From the cell containing the given text, extract its center point as [X, Y] coordinate. 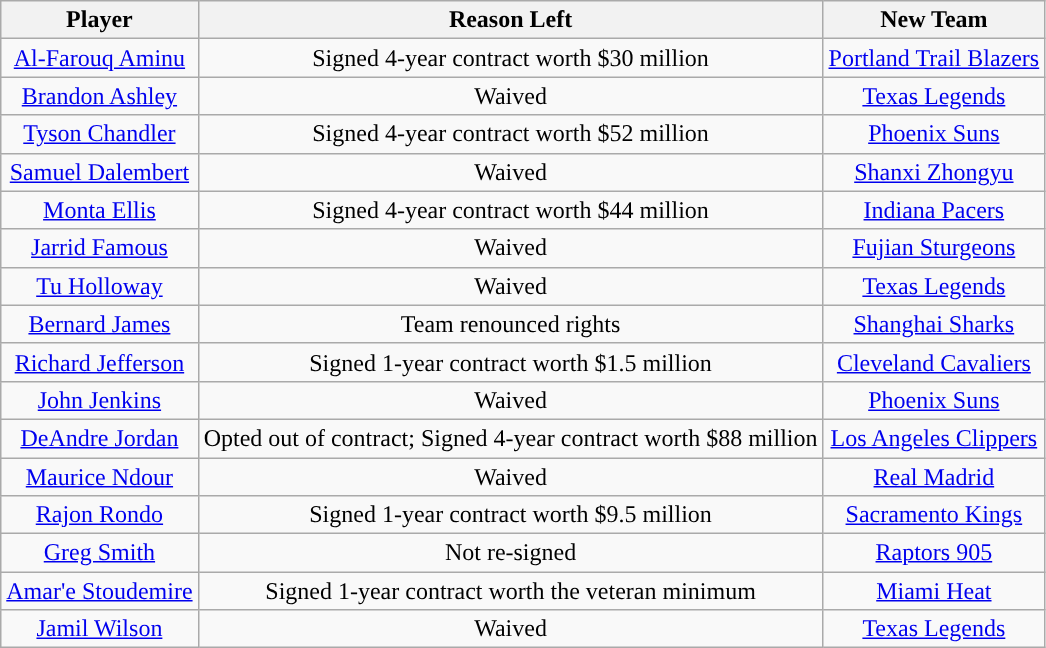
Signed 1-year contract worth $9.5 million [510, 515]
Al-Farouq Aminu [100, 58]
Samuel Dalembert [100, 172]
Jamil Wilson [100, 629]
Miami Heat [934, 591]
Signed 4-year contract worth $52 million [510, 134]
Raptors 905 [934, 553]
Reason Left [510, 20]
Jarrid Famous [100, 248]
Maurice Ndour [100, 477]
DeAndre Jordan [100, 438]
New Team [934, 20]
Not re-signed [510, 553]
Los Angeles Clippers [934, 438]
Amar'e Stoudemire [100, 591]
Tyson Chandler [100, 134]
Bernard James [100, 324]
Signed 1-year contract worth the veteran minimum [510, 591]
Greg Smith [100, 553]
Richard Jefferson [100, 362]
Team renounced rights [510, 324]
Opted out of contract; Signed 4-year contract worth $88 million [510, 438]
Fujian Sturgeons [934, 248]
Brandon Ashley [100, 96]
Shanghai Sharks [934, 324]
Real Madrid [934, 477]
Shanxi Zhongyu [934, 172]
Signed 1-year contract worth $1.5 million [510, 362]
Portland Trail Blazers [934, 58]
Rajon Rondo [100, 515]
Tu Holloway [100, 286]
Cleveland Cavaliers [934, 362]
Signed 4-year contract worth $30 million [510, 58]
Indiana Pacers [934, 210]
Player [100, 20]
Sacramento Kings [934, 515]
John Jenkins [100, 400]
Signed 4-year contract worth $44 million [510, 210]
Monta Ellis [100, 210]
